Identify which cell holds the provided text, then report its (X, Y) central coordinate. 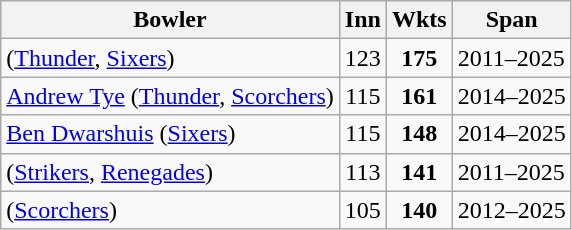
2012–2025 (512, 210)
(Scorchers) (170, 210)
(Thunder, Sixers) (170, 58)
141 (419, 172)
Wkts (419, 20)
148 (419, 134)
Inn (362, 20)
175 (419, 58)
(Strikers, Renegades) (170, 172)
Ben Dwarshuis (Sixers) (170, 134)
Bowler (170, 20)
161 (419, 96)
Andrew Tye (Thunder, Scorchers) (170, 96)
113 (362, 172)
123 (362, 58)
105 (362, 210)
Span (512, 20)
140 (419, 210)
